Identify which cell holds the provided text, then report its (X, Y) central coordinate. 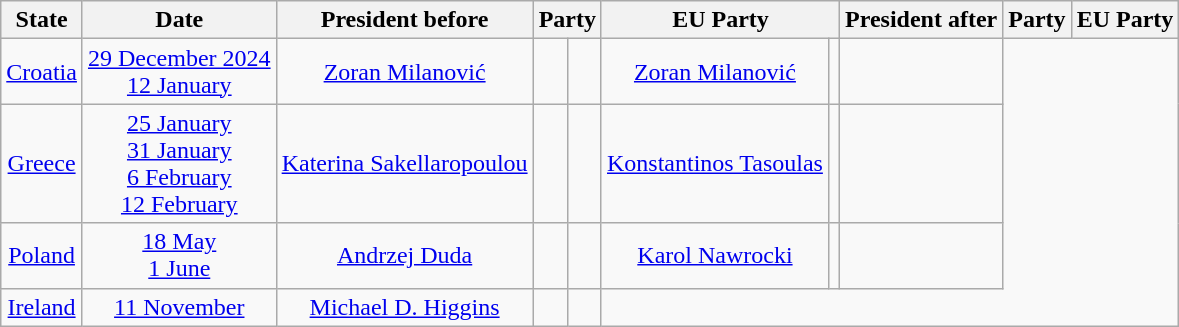
Date (179, 20)
25 January31 January6 February12 February (179, 164)
Michael D. Higgins (404, 307)
Andrzej Duda (404, 256)
Karol Nawrocki (714, 256)
11 November (179, 307)
29 December 202412 January (179, 72)
President after (920, 20)
Katerina Sakellaropoulou (404, 164)
Poland (42, 256)
State (42, 20)
Greece (42, 164)
President before (404, 20)
18 May1 June (179, 256)
Konstantinos Tasoulas (714, 164)
Ireland (42, 307)
Croatia (42, 72)
